Identify which cell holds the provided text, then report its (x, y) central coordinate. 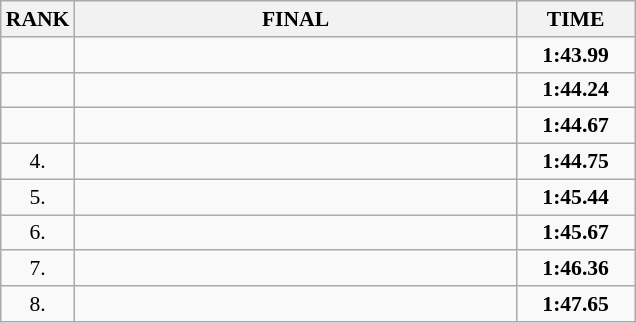
RANK (38, 19)
1:45.44 (576, 197)
1:47.65 (576, 304)
7. (38, 269)
1:44.24 (576, 90)
1:44.75 (576, 162)
TIME (576, 19)
5. (38, 197)
1:45.67 (576, 233)
4. (38, 162)
6. (38, 233)
8. (38, 304)
FINAL (295, 19)
1:44.67 (576, 126)
1:46.36 (576, 269)
1:43.99 (576, 55)
